Extract the [x, y] coordinate from the center of the cell holding the provided text.  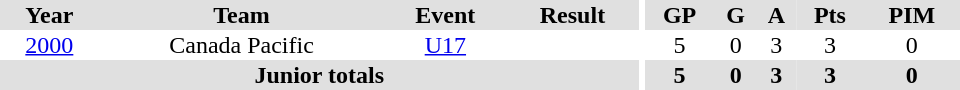
U17 [445, 45]
G [736, 15]
Canada Pacific [242, 45]
Junior totals [320, 75]
2000 [50, 45]
Event [445, 15]
GP [679, 15]
PIM [912, 15]
Year [50, 15]
Result [572, 15]
Team [242, 15]
A [776, 15]
Pts [830, 15]
